Scan for the cell matching the given text and deliver its (x, y) coordinate at center. 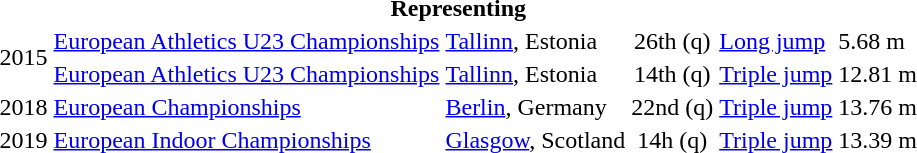
22nd (q) (672, 107)
Berlin, Germany (536, 107)
European Championships (246, 107)
14th (q) (672, 74)
26th (q) (672, 41)
Long jump (776, 41)
